Detect which cell encompasses the target text, then output its (x, y) center coordinate. 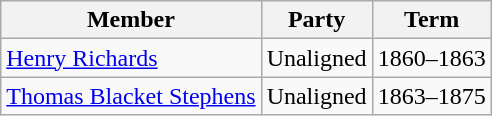
1863–1875 (432, 96)
Member (131, 20)
Party (316, 20)
Term (432, 20)
Henry Richards (131, 58)
Thomas Blacket Stephens (131, 96)
1860–1863 (432, 58)
